Identify which cell holds the provided text, then report its (X, Y) central coordinate. 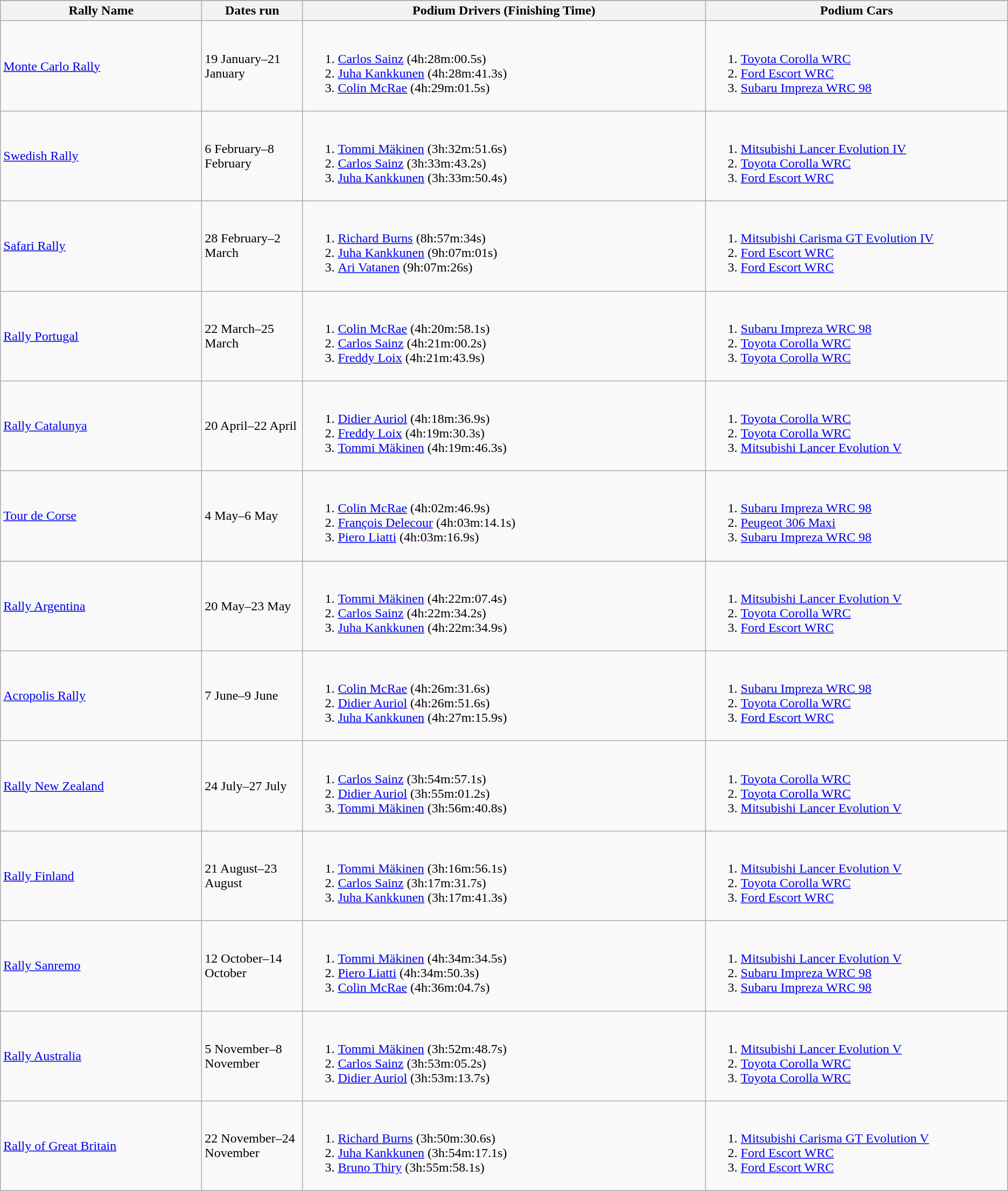
Colin McRae (4h:26m:31.6s) Didier Auriol (4h:26m:51.6s) Juha Kankkunen (4h:27m:15.9s) (504, 696)
Tommi Mäkinen (4h:22m:07.4s) Carlos Sainz (4h:22m:34.2s) Juha Kankkunen (4h:22m:34.9s) (504, 605)
20 May–23 May (252, 605)
Monte Carlo Rally (101, 66)
Tommi Mäkinen (3h:52m:48.7s) Carlos Sainz (3h:53m:05.2s) Didier Auriol (3h:53m:13.7s) (504, 1056)
5 November–8 November (252, 1056)
Swedish Rally (101, 156)
Subaru Impreza WRC 98Toyota Corolla WRCFord Escort WRC (856, 696)
Tommi Mäkinen (3h:32m:51.6s) Carlos Sainz (3h:33m:43.2s) Juha Kankkunen (3h:33m:50.4s) (504, 156)
Rally Argentina (101, 605)
Mitsubishi Lancer Evolution VToyota Corolla WRCToyota Corolla WRC (856, 1056)
4 May–6 May (252, 516)
Tommi Mäkinen (3h:16m:56.1s) Carlos Sainz (3h:17m:31.7s) Juha Kankkunen (3h:17m:41.3s) (504, 876)
Safari Rally (101, 246)
Colin McRae (4h:02m:46.9s) François Delecour (4h:03m:14.1s) Piero Liatti (4h:03m:16.9s) (504, 516)
Richard Burns (8h:57m:34s) Juha Kankkunen (9h:07m:01s) Ari Vatanen (9h:07m:26s) (504, 246)
21 August–23 August (252, 876)
Dates run (252, 11)
Rally Australia (101, 1056)
Mitsubishi Carisma GT Evolution IVFord Escort WRCFord Escort WRC (856, 246)
Subaru Impreza WRC 98Toyota Corolla WRCToyota Corolla WRC (856, 336)
12 October–14 October (252, 965)
20 April–22 April (252, 426)
Tour de Corse (101, 516)
Podium Cars (856, 11)
Tommi Mäkinen (4h:34m:34.5s) Piero Liatti (4h:34m:50.3s) Colin McRae (4h:36m:04.7s) (504, 965)
Didier Auriol (4h:18m:36.9s) Freddy Loix (4h:19m:30.3s) Tommi Mäkinen (4h:19m:46.3s) (504, 426)
24 July–27 July (252, 785)
7 June–9 June (252, 696)
Rally Finland (101, 876)
Colin McRae (4h:20m:58.1s) Carlos Sainz (4h:21m:00.2s) Freddy Loix (4h:21m:43.9s) (504, 336)
Toyota Corolla WRCFord Escort WRCSubaru Impreza WRC 98 (856, 66)
Rally Sanremo (101, 965)
Mitsubishi Lancer Evolution IVToyota Corolla WRCFord Escort WRC (856, 156)
Acropolis Rally (101, 696)
Richard Burns (3h:50m:30.6s) Juha Kankkunen (3h:54m:17.1s) Bruno Thiry (3h:55m:58.1s) (504, 1146)
19 January–21 January (252, 66)
22 November–24 November (252, 1146)
Carlos Sainz (3h:54m:57.1s) Didier Auriol (3h:55m:01.2s) Tommi Mäkinen (3h:56m:40.8s) (504, 785)
22 March–25 March (252, 336)
Rally New Zealand (101, 785)
Mitsubishi Lancer Evolution VSubaru Impreza WRC 98Subaru Impreza WRC 98 (856, 965)
Carlos Sainz (4h:28m:00.5s) Juha Kankkunen (4h:28m:41.3s) Colin McRae (4h:29m:01.5s) (504, 66)
Podium Drivers (Finishing Time) (504, 11)
Rally Portugal (101, 336)
Mitsubishi Carisma GT Evolution VFord Escort WRCFord Escort WRC (856, 1146)
Rally of Great Britain (101, 1146)
Subaru Impreza WRC 98Peugeot 306 MaxiSubaru Impreza WRC 98 (856, 516)
Rally Catalunya (101, 426)
Rally Name (101, 11)
28 February–2 March (252, 246)
6 February–8 February (252, 156)
